Determine the [X, Y] coordinate at the center of the cell enclosing the given text.  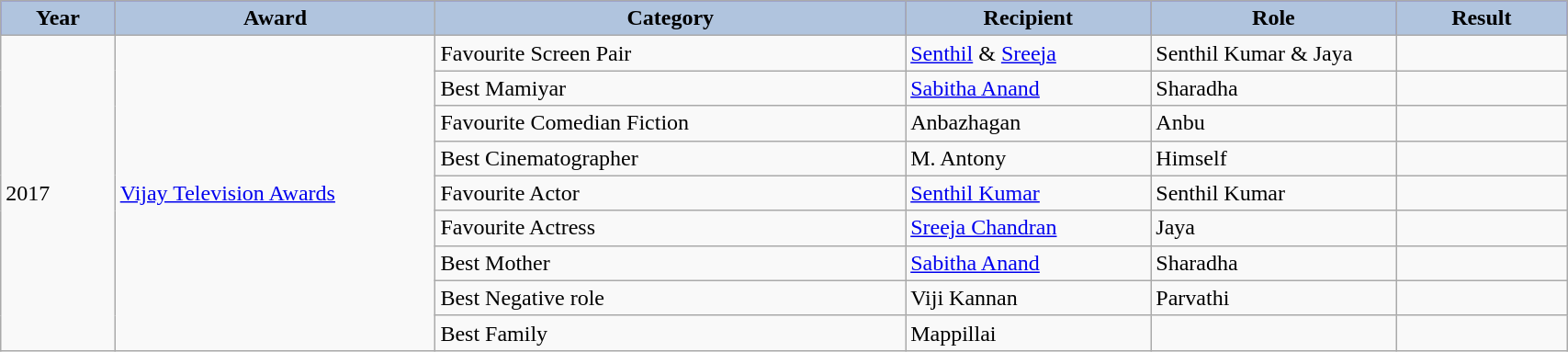
Senthil Kumar & Jaya [1273, 53]
Himself [1273, 158]
Category [671, 18]
Favourite Actress [671, 228]
Year [58, 18]
Favourite Screen Pair [671, 53]
Sreeja Chandran [1029, 228]
Parvathi [1273, 298]
Award [276, 18]
Best Cinematographer [671, 158]
Viji Kannan [1029, 298]
Best Mamiyar [671, 88]
Vijay Television Awards [276, 193]
Jaya [1273, 228]
Role [1273, 18]
2017 [58, 193]
Recipient [1029, 18]
Senthil & Sreeja [1029, 53]
M. Antony [1029, 158]
Anbu [1273, 123]
Result [1482, 18]
Best Mother [671, 263]
Mappillai [1029, 333]
Favourite Comedian Fiction [671, 123]
Favourite Actor [671, 193]
Best Family [671, 333]
Best Negative role [671, 298]
Anbazhagan [1029, 123]
